Find where the given text appears and provide that cell's center as (X, Y) coordinate. 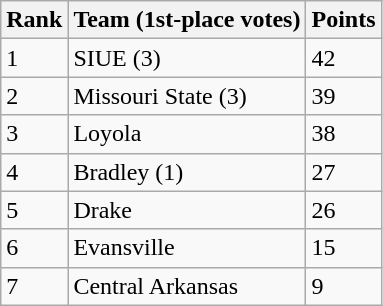
7 (34, 286)
Points (344, 20)
Bradley (1) (187, 172)
Central Arkansas (187, 286)
39 (344, 96)
38 (344, 134)
1 (34, 58)
42 (344, 58)
5 (34, 210)
2 (34, 96)
Missouri State (3) (187, 96)
4 (34, 172)
Rank (34, 20)
Drake (187, 210)
3 (34, 134)
15 (344, 248)
6 (34, 248)
9 (344, 286)
27 (344, 172)
26 (344, 210)
Evansville (187, 248)
Loyola (187, 134)
Team (1st-place votes) (187, 20)
SIUE (3) (187, 58)
